Pinpoint the cell where the given text exists, returning its [x, y] midpoint coordinate. 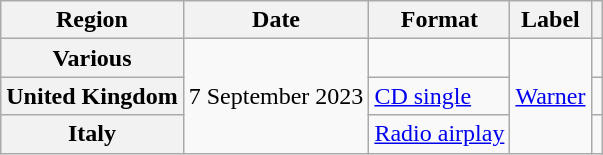
United Kingdom [92, 96]
CD single [440, 96]
Warner [550, 96]
Format [440, 20]
Label [550, 20]
Various [92, 58]
Italy [92, 134]
Region [92, 20]
Radio airplay [440, 134]
Date [276, 20]
7 September 2023 [276, 96]
